Find where the given text appears and provide that cell's center as (x, y) coordinate. 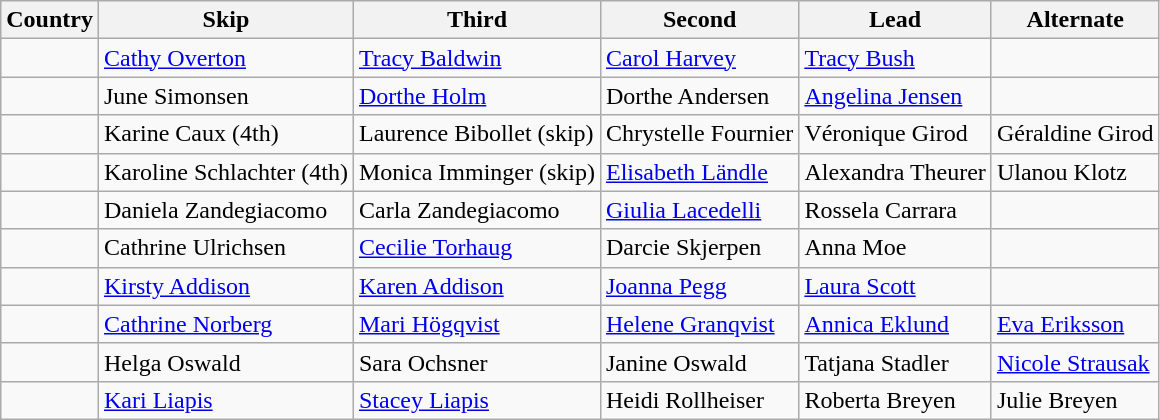
Laura Scott (896, 286)
Dorthe Holm (476, 96)
Cecilie Torhaug (476, 248)
Dorthe Andersen (699, 96)
Monica Imminger (skip) (476, 172)
Tracy Bush (896, 58)
Cathy Overton (226, 58)
Annica Eklund (896, 324)
Géraldine Girod (1075, 134)
Kari Liapis (226, 400)
Véronique Girod (896, 134)
Janine Oswald (699, 362)
Giulia Lacedelli (699, 210)
Elisabeth Ländle (699, 172)
Cathrine Ulrichsen (226, 248)
Mari Högqvist (476, 324)
Carla Zandegiacomo (476, 210)
Karoline Schlachter (4th) (226, 172)
Helene Granqvist (699, 324)
Country (50, 20)
Eva Eriksson (1075, 324)
June Simonsen (226, 96)
Karen Addison (476, 286)
Alexandra Theurer (896, 172)
Angelina Jensen (896, 96)
Rossela Carrara (896, 210)
Nicole Strausak (1075, 362)
Joanna Pegg (699, 286)
Darcie Skjerpen (699, 248)
Anna Moe (896, 248)
Karine Caux (4th) (226, 134)
Ulanou Klotz (1075, 172)
Chrystelle Fournier (699, 134)
Second (699, 20)
Carol Harvey (699, 58)
Heidi Rollheiser (699, 400)
Stacey Liapis (476, 400)
Tracy Baldwin (476, 58)
Tatjana Stadler (896, 362)
Laurence Bibollet (skip) (476, 134)
Roberta Breyen (896, 400)
Helga Oswald (226, 362)
Julie Breyen (1075, 400)
Cathrine Norberg (226, 324)
Sara Ochsner (476, 362)
Alternate (1075, 20)
Daniela Zandegiacomo (226, 210)
Lead (896, 20)
Kirsty Addison (226, 286)
Third (476, 20)
Skip (226, 20)
